Find where the given text appears and provide that cell's center as [X, Y] coordinate. 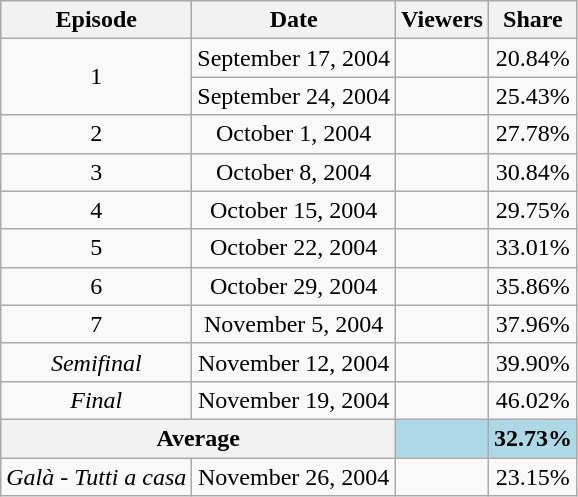
20.84% [532, 58]
37.96% [532, 324]
Average [198, 438]
September 24, 2004 [294, 96]
Galà - Tutti a casa [96, 477]
4 [96, 210]
46.02% [532, 400]
Final [96, 400]
Share [532, 20]
October 8, 2004 [294, 172]
Semifinal [96, 362]
39.90% [532, 362]
Viewers [442, 20]
October 15, 2004 [294, 210]
October 22, 2004 [294, 248]
3 [96, 172]
Date [294, 20]
Episode [96, 20]
2 [96, 134]
32.73% [532, 438]
November 19, 2004 [294, 400]
October 29, 2004 [294, 286]
33.01% [532, 248]
November 12, 2004 [294, 362]
November 5, 2004 [294, 324]
35.86% [532, 286]
October 1, 2004 [294, 134]
25.43% [532, 96]
7 [96, 324]
5 [96, 248]
November 26, 2004 [294, 477]
6 [96, 286]
September 17, 2004 [294, 58]
23.15% [532, 477]
29.75% [532, 210]
30.84% [532, 172]
27.78% [532, 134]
1 [96, 77]
